Search for the cell housing the specified text and yield its (X, Y) center coordinate. 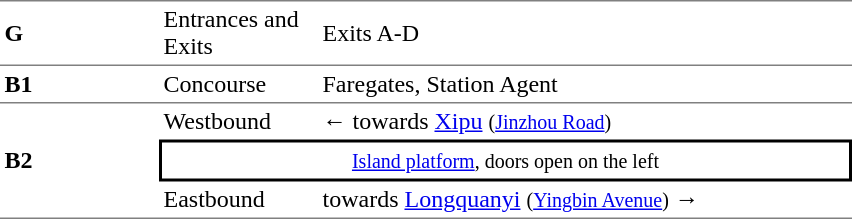
G (80, 33)
Exits A-D (585, 33)
← towards Xipu (Jinzhou Road) (585, 122)
Island platform, doors open on the left (506, 161)
Faregates, Station Agent (585, 85)
Westbound (238, 122)
Concourse (238, 85)
B1 (80, 85)
Entrances and Exits (238, 33)
